Extract the (x, y) coordinate from the center of the cell holding the provided text.  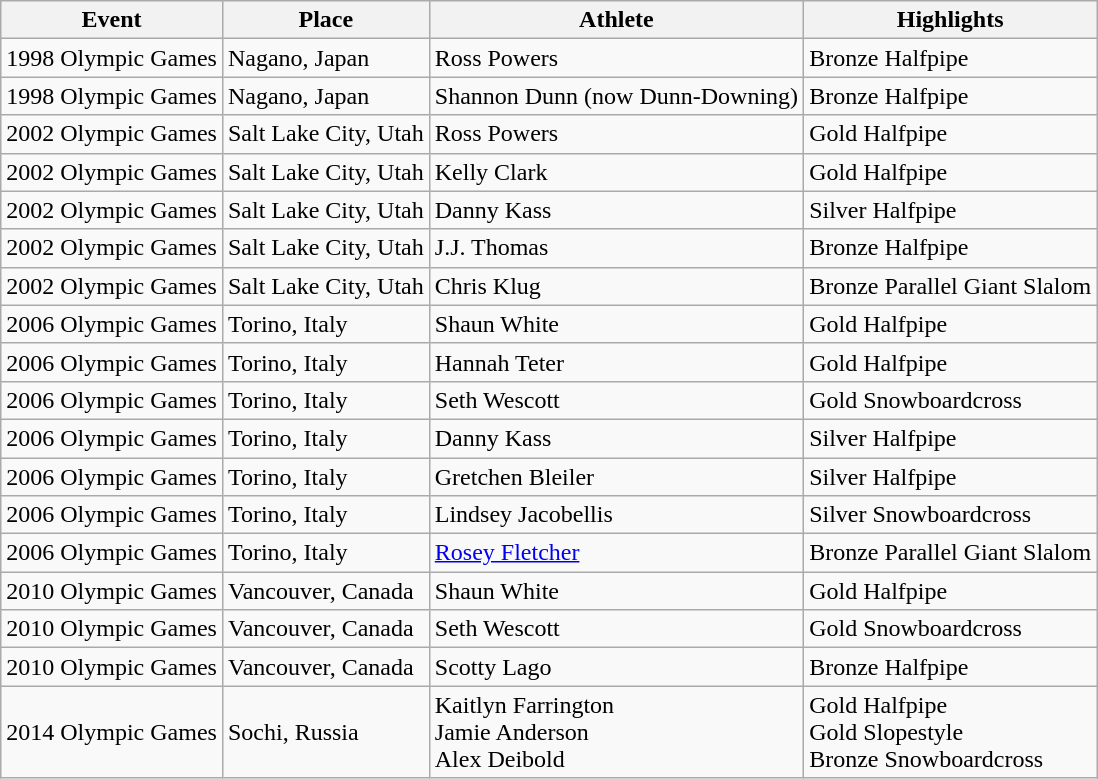
Event (112, 20)
J.J. Thomas (616, 248)
Rosey Fletcher (616, 553)
Hannah Teter (616, 362)
Gold HalfpipeGold SlopestyleBronze Snowboardcross (950, 732)
Gretchen Bleiler (616, 477)
Kelly Clark (616, 172)
Athlete (616, 20)
Shannon Dunn (now Dunn-Downing) (616, 96)
Scotty Lago (616, 667)
Chris Klug (616, 286)
Kaitlyn FarringtonJamie AndersonAlex Deibold (616, 732)
Sochi, Russia (326, 732)
Lindsey Jacobellis (616, 515)
Highlights (950, 20)
Place (326, 20)
2014 Olympic Games (112, 732)
Silver Snowboardcross (950, 515)
